Scan for the cell matching the given text and deliver its [x, y] coordinate at center. 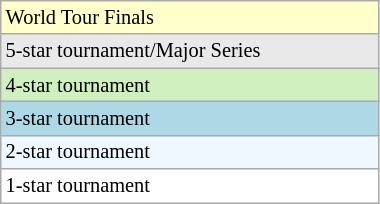
5-star tournament/Major Series [190, 51]
2-star tournament [190, 152]
1-star tournament [190, 186]
4-star tournament [190, 85]
World Tour Finals [190, 17]
3-star tournament [190, 118]
